Output the [x, y] coordinate of the center of the cell containing the given text.  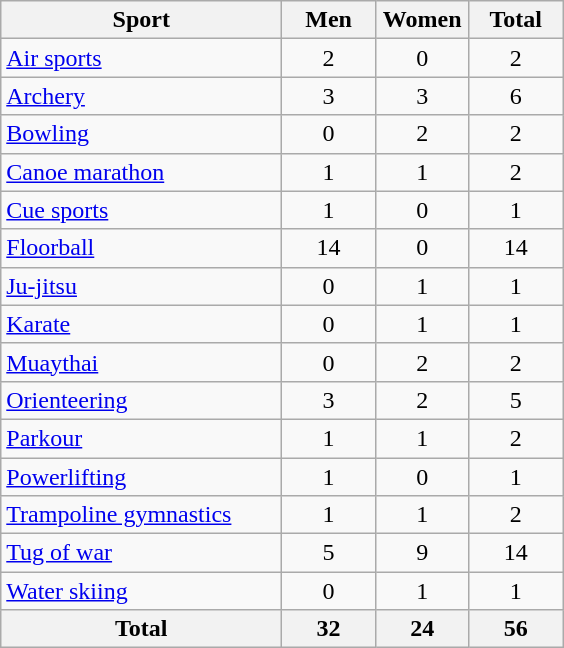
Floorball [142, 248]
9 [422, 553]
Air sports [142, 58]
Orienteering [142, 400]
Archery [142, 96]
Cue sports [142, 210]
Muaythai [142, 362]
24 [422, 629]
Tug of war [142, 553]
Men [329, 20]
Ju-jitsu [142, 286]
56 [516, 629]
6 [516, 96]
Sport [142, 20]
Powerlifting [142, 477]
Trampoline gymnastics [142, 515]
32 [329, 629]
Women [422, 20]
Parkour [142, 438]
Bowling [142, 134]
Karate [142, 324]
Canoe marathon [142, 172]
Water skiing [142, 591]
